From the cell containing the given text, extract its center point as (X, Y) coordinate. 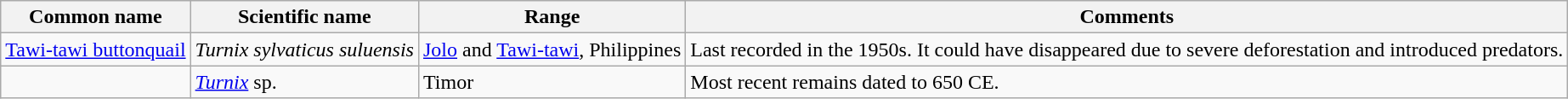
Timor (552, 82)
Jolo and Tawi-tawi, Philippines (552, 49)
Range (552, 17)
Scientific name (304, 17)
Tawi-tawi buttonquail (95, 49)
Comments (1127, 17)
Most recent remains dated to 650 CE. (1127, 82)
Common name (95, 17)
Turnix sp. (304, 82)
Last recorded in the 1950s. It could have disappeared due to severe deforestation and introduced predators. (1127, 49)
Turnix sylvaticus suluensis (304, 49)
